Return (X, Y) of the center of cell containing provided text 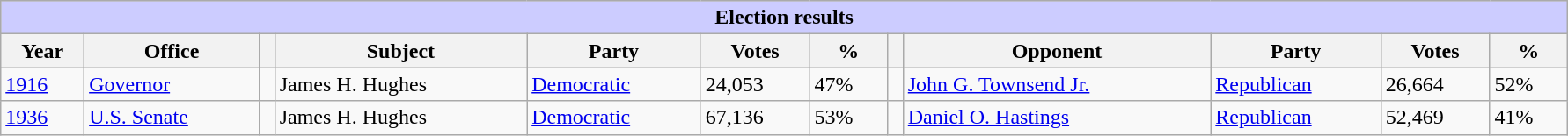
John G. Townsend Jr. (1057, 84)
Governor (172, 84)
24,053 (755, 84)
Election results (785, 18)
26,664 (1435, 84)
52,469 (1435, 118)
53% (848, 118)
41% (1529, 118)
U.S. Senate (172, 118)
Daniel O. Hastings (1057, 118)
1916 (42, 84)
Office (172, 51)
Opponent (1057, 51)
67,136 (755, 118)
Year (42, 51)
47% (848, 84)
52% (1529, 84)
1936 (42, 118)
Subject (401, 51)
